Pinpoint the cell where the given text exists, returning its (X, Y) midpoint coordinate. 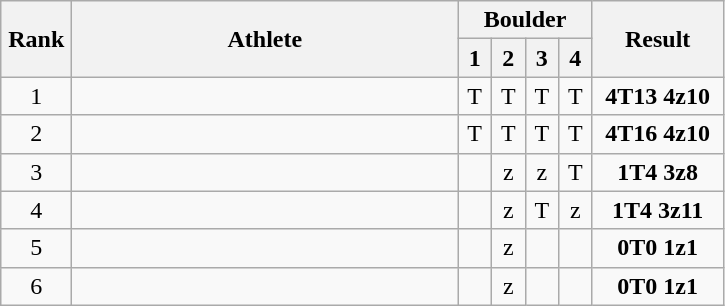
5 (36, 248)
Result (658, 39)
4T16 4z10 (658, 134)
Boulder (525, 20)
1T4 3z11 (658, 210)
4T13 4z10 (658, 96)
Rank (36, 39)
1T4 3z8 (658, 172)
6 (36, 286)
Athlete (265, 39)
